Detect which cell encompasses the target text, then output its [X, Y] center coordinate. 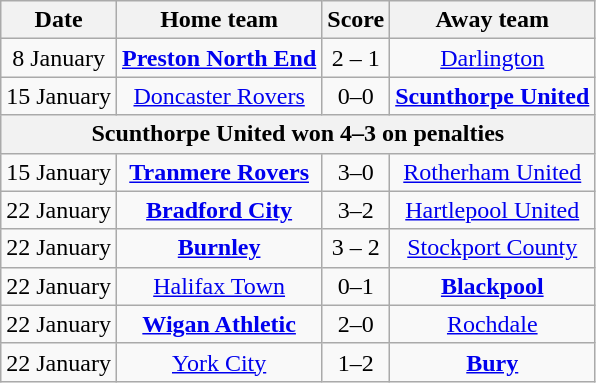
Stockport County [492, 248]
Preston North End [218, 58]
Scunthorpe United [492, 96]
Bradford City [218, 210]
3–2 [356, 210]
Doncaster Rovers [218, 96]
Hartlepool United [492, 210]
0–0 [356, 96]
3–0 [356, 172]
2 – 1 [356, 58]
Wigan Athletic [218, 324]
Halifax Town [218, 286]
2–0 [356, 324]
York City [218, 362]
1–2 [356, 362]
Tranmere Rovers [218, 172]
Rochdale [492, 324]
Burnley [218, 248]
0–1 [356, 286]
Rotherham United [492, 172]
Bury [492, 362]
Blackpool [492, 286]
Away team [492, 20]
8 January [59, 58]
Date [59, 20]
Darlington [492, 58]
3 – 2 [356, 248]
Scunthorpe United won 4–3 on penalties [298, 134]
Score [356, 20]
Home team [218, 20]
